Scan for the cell matching the given text and deliver its (X, Y) coordinate at center. 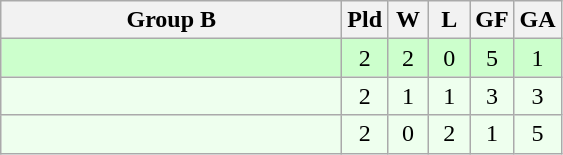
GF (492, 20)
Pld (365, 20)
GA (538, 20)
W (408, 20)
Group B (172, 20)
L (450, 20)
